Pinpoint the cell where the given text exists, returning its [X, Y] midpoint coordinate. 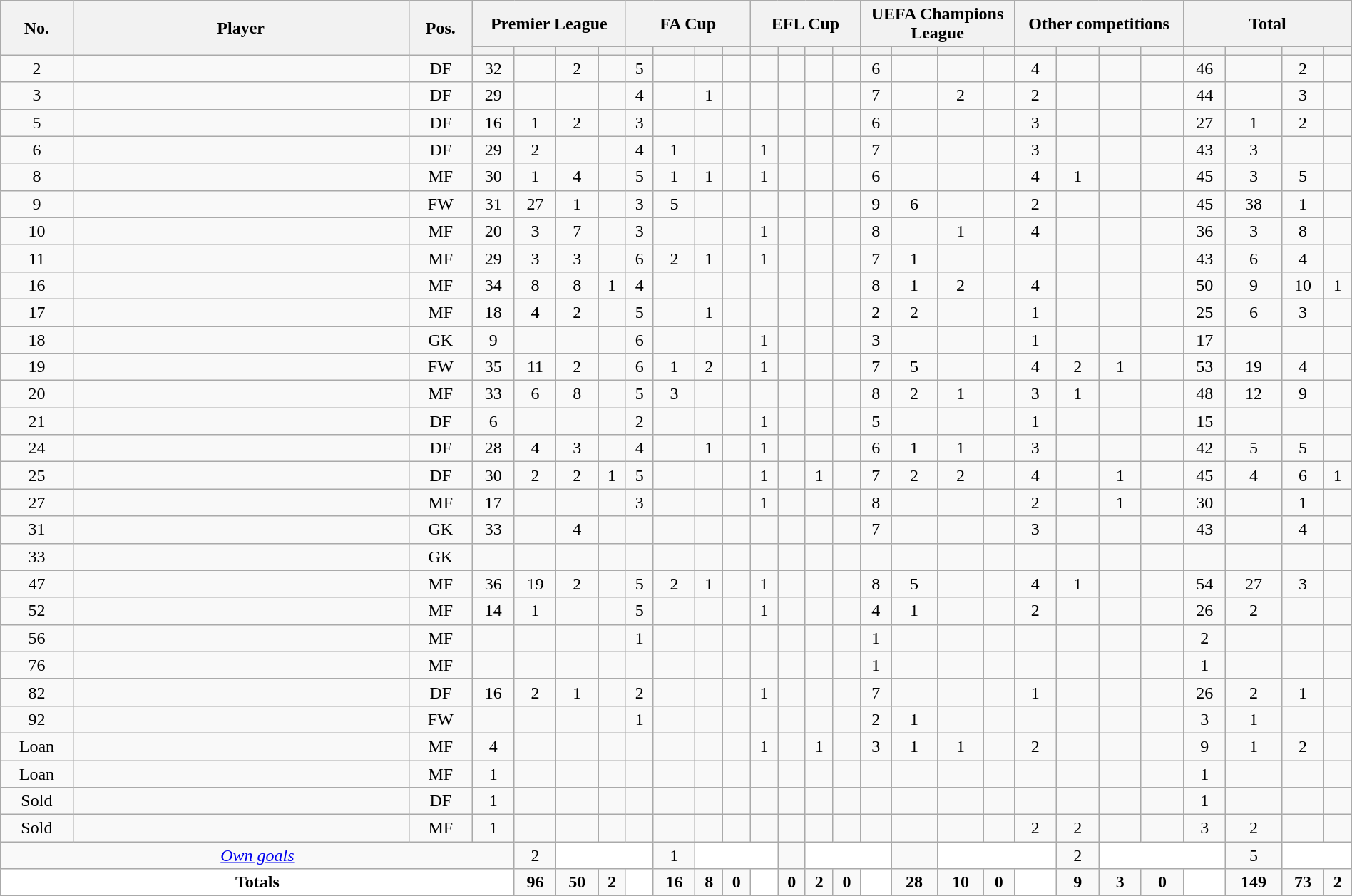
FA Cup [687, 24]
21 [37, 421]
Own goals [257, 855]
UEFA Champions League [937, 24]
24 [37, 448]
54 [1205, 584]
52 [37, 611]
Pos. [441, 28]
46 [1205, 68]
92 [37, 719]
EFL Cup [806, 24]
14 [493, 611]
56 [37, 638]
38 [1254, 204]
No. [37, 28]
82 [37, 692]
15 [1205, 421]
34 [493, 285]
12 [1254, 394]
73 [1304, 882]
32 [493, 68]
47 [37, 584]
Premier League [549, 24]
Other competitions [1099, 24]
149 [1254, 882]
Totals [257, 882]
76 [37, 665]
Total [1268, 24]
96 [535, 882]
48 [1205, 394]
42 [1205, 448]
53 [1205, 367]
35 [493, 367]
44 [1205, 96]
Player [241, 28]
